Find where the given text appears and provide that cell's center as (x, y) coordinate. 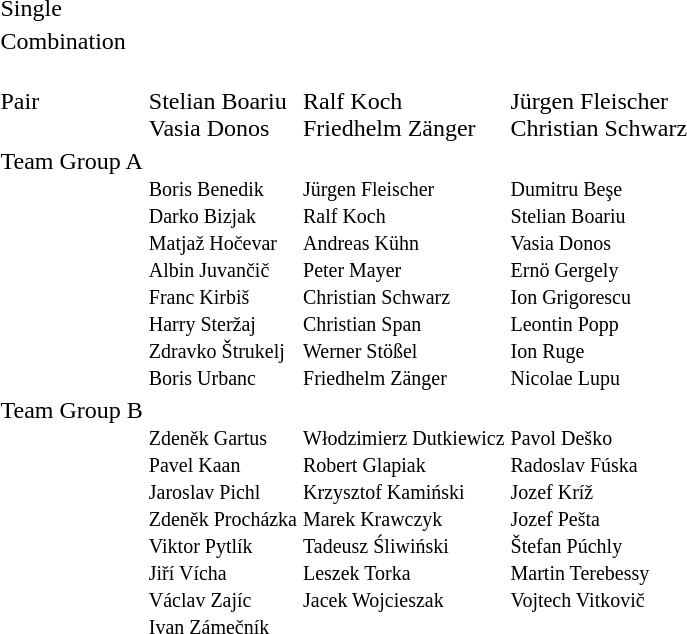
Ralf KochFriedhelm Zänger (404, 101)
Boris BenedikDarko BizjakMatjaž HočevarAlbin JuvančičFranc KirbišHarry SteržajZdravko ŠtrukeljBoris Urbanc (222, 269)
Jürgen FleischerRalf KochAndreas KühnPeter MayerChristian SchwarzChristian SpanWerner StößelFriedhelm Zänger (404, 269)
Stelian BoariuVasia Donos (222, 101)
